For the text-containing cell, return its midpoint in (X, Y) coordinate format. 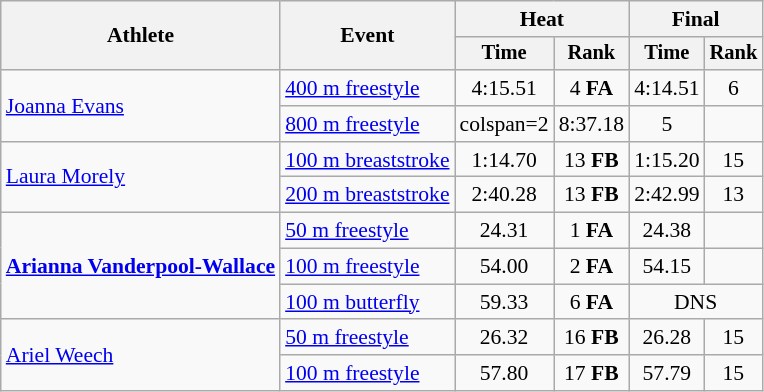
54.00 (504, 267)
16 FB (592, 338)
200 m breaststroke (367, 195)
Arianna Vanderpool-Wallace (140, 266)
Event (367, 36)
2:42.99 (666, 195)
57.80 (504, 373)
24.38 (666, 231)
Joanna Evans (140, 106)
4:15.51 (504, 88)
400 m freestyle (367, 88)
4:14.51 (666, 88)
800 m freestyle (367, 124)
colspan=2 (504, 124)
1:15.20 (666, 160)
100 m butterfly (367, 302)
59.33 (504, 302)
100 m breaststroke (367, 160)
Laura Morely (140, 178)
6 FA (592, 302)
Ariel Weech (140, 356)
54.15 (666, 267)
1 FA (592, 231)
6 (734, 88)
26.32 (504, 338)
Athlete (140, 36)
13 (734, 195)
4 FA (592, 88)
57.79 (666, 373)
2 FA (592, 267)
24.31 (504, 231)
2:40.28 (504, 195)
1:14.70 (504, 160)
8:37.18 (592, 124)
Heat (542, 19)
26.28 (666, 338)
17 FB (592, 373)
5 (666, 124)
Final (696, 19)
DNS (696, 302)
